Return the [X, Y] coordinate for the center point of the cell that contains the specified text.  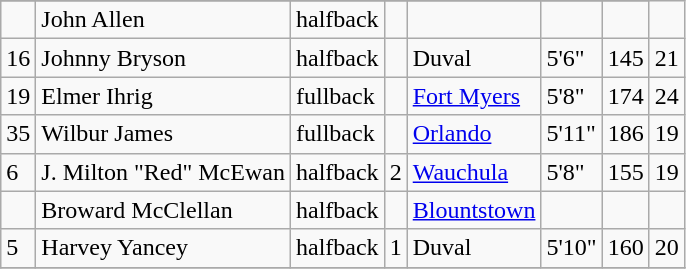
Orlando [474, 134]
Elmer Ihrig [164, 96]
20 [666, 248]
Wilbur James [164, 134]
21 [666, 58]
Fort Myers [474, 96]
155 [626, 172]
Broward McClellan [164, 210]
Blountstown [474, 210]
24 [666, 96]
16 [18, 58]
5'10" [572, 248]
6 [18, 172]
1 [396, 248]
Harvey Yancey [164, 248]
5'11" [572, 134]
5'6" [572, 58]
2 [396, 172]
5 [18, 248]
160 [626, 248]
186 [626, 134]
145 [626, 58]
174 [626, 96]
Wauchula [474, 172]
John Allen [164, 20]
Johnny Bryson [164, 58]
35 [18, 134]
J. Milton "Red" McEwan [164, 172]
